Scan for the cell matching the given text and deliver its [x, y] coordinate at center. 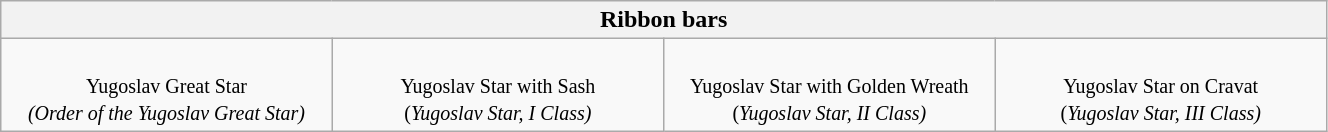
Ribbon bars [664, 20]
Yugoslav Star on Cravat(Yugoslav Star, III Class) [1160, 85]
Yugoslav Star with Golden Wreath(Yugoslav Star, II Class) [830, 85]
Yugoslav Star with Sash(Yugoslav Star, I Class) [498, 85]
Yugoslav Great Star(Order of the Yugoslav Great Star) [166, 85]
